Provide the [x, y] coordinate of the cell's center where the given text is located.  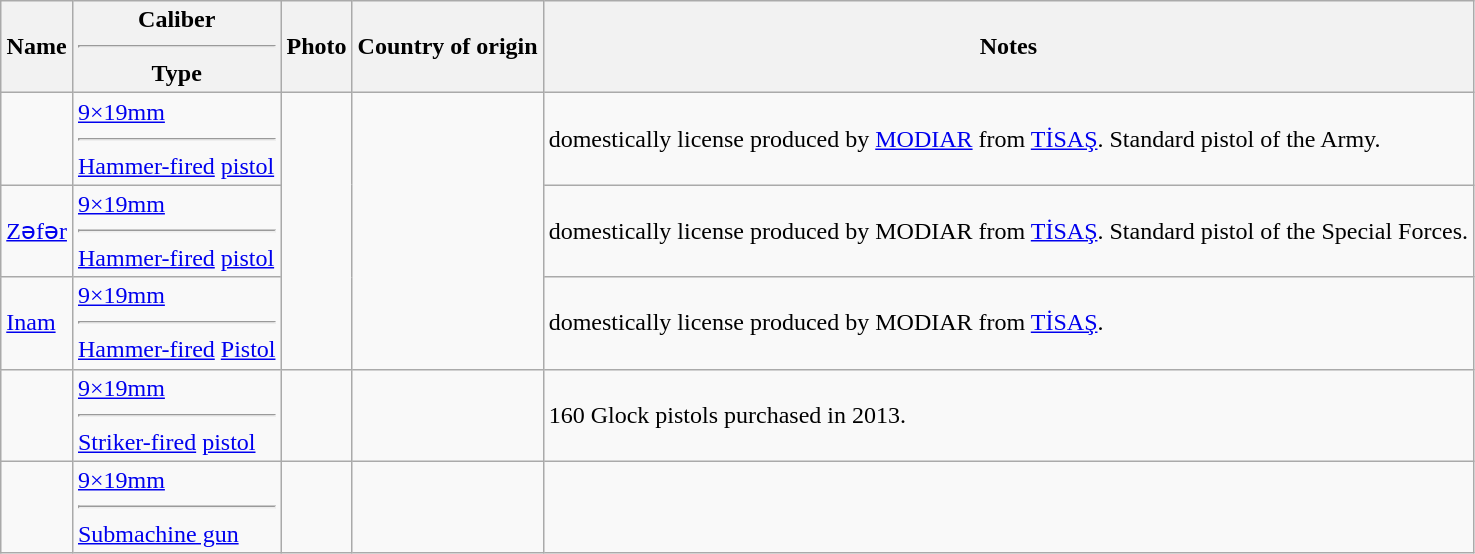
Inam [37, 323]
Notes [1008, 47]
domestically license produced by MODIAR from TİSAŞ. [1008, 323]
9×19mmStriker-fired pistol [176, 415]
domestically license produced by MODIAR from TİSAŞ. Standard pistol of the Special Forces. [1008, 231]
9×19mmHammer-fired Pistol [176, 323]
9×19mmSubmachine gun [176, 507]
Zəfər [37, 231]
160 Glock pistols purchased in 2013. [1008, 415]
CaliberType [176, 47]
domestically license produced by MODIAR from TİSAŞ. Standard pistol of the Army. [1008, 139]
Name [37, 47]
Photo [316, 47]
Country of origin [448, 47]
